Identify which cell holds the provided text, then report its (X, Y) central coordinate. 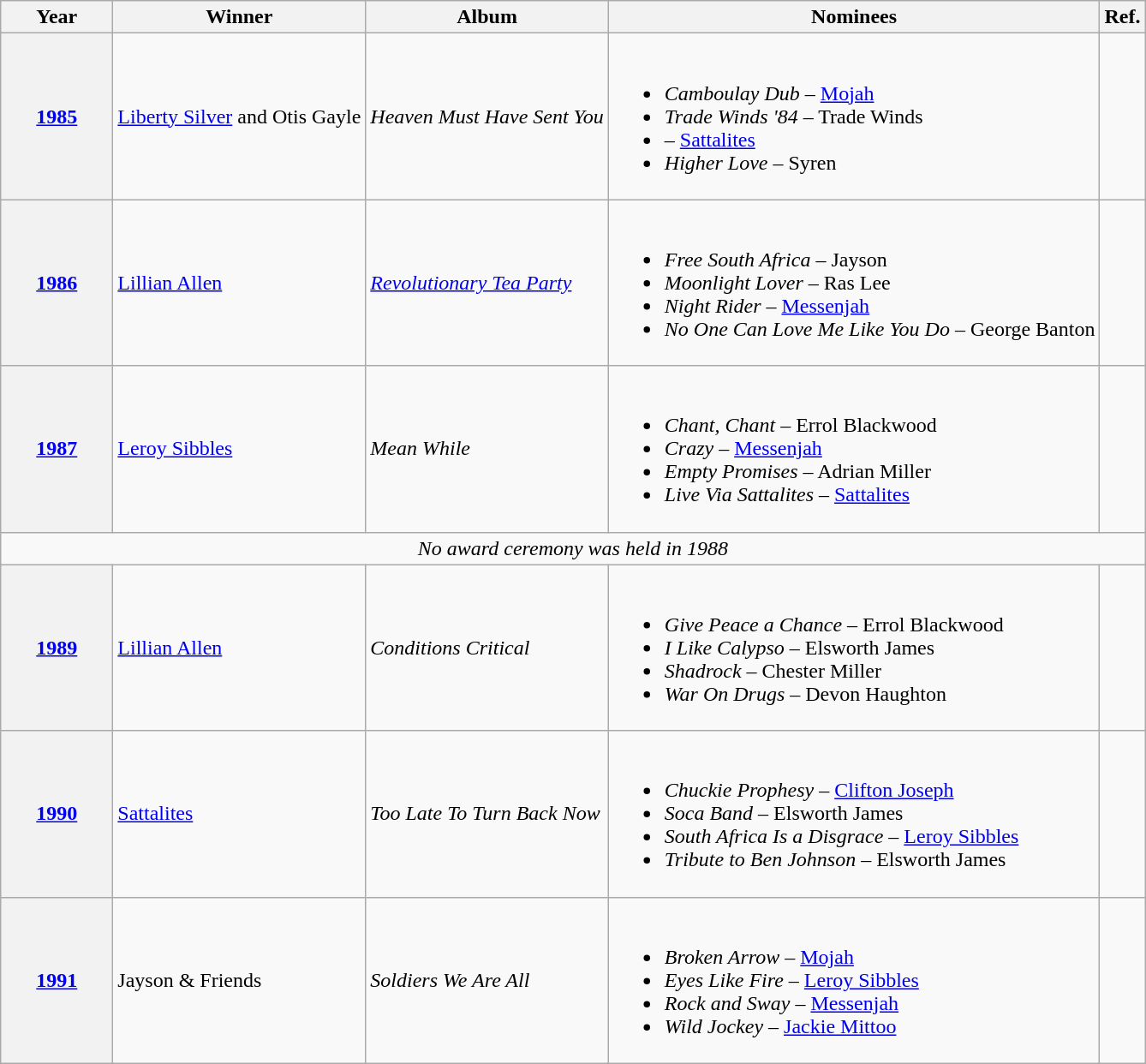
Chant, Chant – Errol BlackwoodCrazy – MessenjahEmpty Promises – Adrian MillerLive Via Sattalites – Sattalites (854, 449)
Ref. (1122, 17)
Soldiers We Are All (486, 980)
Nominees (854, 17)
Chuckie Prophesy – Clifton JosephSoca Band – Elsworth JamesSouth Africa Is a Disgrace – Leroy SibblesTribute to Ben Johnson – Elsworth James (854, 814)
Sattalites (240, 814)
Conditions Critical (486, 648)
No award ceremony was held in 1988 (573, 548)
Album (486, 17)
Heaven Must Have Sent You (486, 117)
1986 (57, 283)
1991 (57, 980)
1985 (57, 117)
Winner (240, 17)
Free South Africa – JaysonMoonlight Lover – Ras LeeNight Rider – MessenjahNo One Can Love Me Like You Do – George Banton (854, 283)
Jayson & Friends (240, 980)
1989 (57, 648)
Liberty Silver and Otis Gayle (240, 117)
Camboulay Dub – MojahTrade Winds '84 – Trade Winds – SattalitesHigher Love – Syren (854, 117)
1987 (57, 449)
Too Late To Turn Back Now (486, 814)
Year (57, 17)
Mean While (486, 449)
1990 (57, 814)
Leroy Sibbles (240, 449)
Broken Arrow – MojahEyes Like Fire – Leroy SibblesRock and Sway – MessenjahWild Jockey – Jackie Mittoo (854, 980)
Give Peace a Chance – Errol BlackwoodI Like Calypso – Elsworth JamesShadrock – Chester MillerWar On Drugs – Devon Haughton (854, 648)
Revolutionary Tea Party (486, 283)
